Determine the [x, y] coordinate at the center of the cell enclosing the given text.  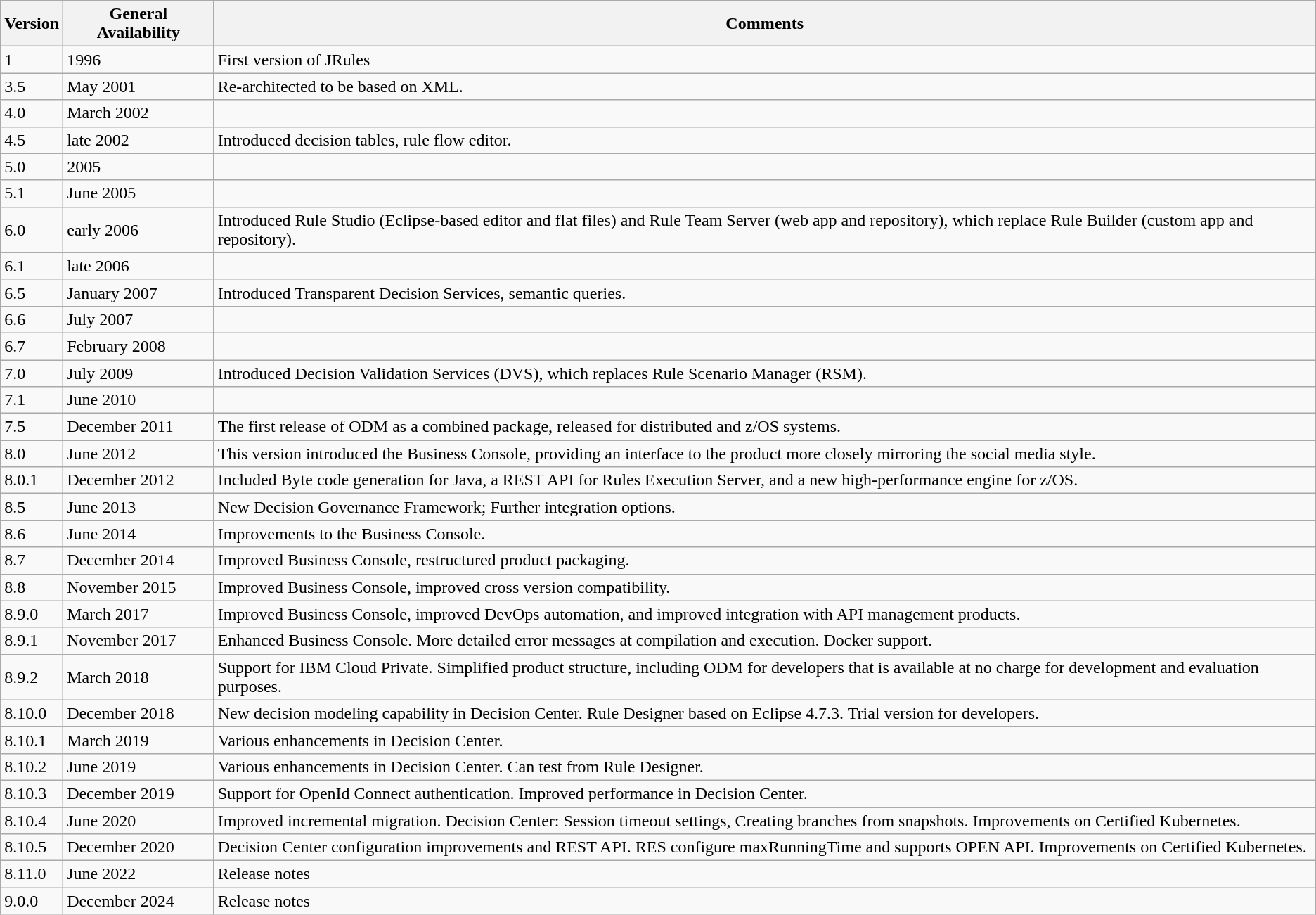
June 2010 [138, 400]
4.5 [32, 140]
8.11.0 [32, 874]
2005 [138, 167]
December 2011 [138, 427]
December 2014 [138, 561]
Support for OpenId Connect authentication. Improved performance in Decision Center. [765, 793]
December 2024 [138, 901]
8.9.0 [32, 614]
March 2018 [138, 677]
8.0 [32, 454]
6.0 [32, 229]
1 [32, 60]
March 2002 [138, 113]
December 2018 [138, 713]
6.1 [32, 266]
December 2019 [138, 793]
8.8 [32, 587]
Improved incremental migration. Decision Center: Session timeout settings, Creating branches from snapshots. Improvements on Certified Kubernetes. [765, 821]
8.10.5 [32, 847]
early 2006 [138, 229]
6.7 [32, 346]
8.10.4 [32, 821]
This version introduced the Business Console, providing an interface to the product more closely mirroring the social media style. [765, 454]
December 2012 [138, 480]
Improved Business Console, restructured product packaging. [765, 561]
June 2019 [138, 767]
8.10.0 [32, 713]
Re-architected to be based on XML. [765, 87]
June 2013 [138, 507]
8.0.1 [32, 480]
8.6 [32, 534]
First version of JRules [765, 60]
8.9.2 [32, 677]
November 2015 [138, 587]
Comments [765, 24]
The first release of ODM as a combined package, released for distributed and z/OS systems. [765, 427]
5.0 [32, 167]
November 2017 [138, 641]
Improvements to the Business Console. [765, 534]
8.10.3 [32, 793]
7.5 [32, 427]
June 2020 [138, 821]
June 2012 [138, 454]
8.7 [32, 561]
Introduced Transparent Decision Services, semantic queries. [765, 293]
8.9.1 [32, 641]
Improved Business Console, improved cross version compatibility. [765, 587]
Included Byte code generation for Java, a REST API for Rules Execution Server, and a new high-performance engine for z/OS. [765, 480]
General Availability [138, 24]
9.0.0 [32, 901]
June 2022 [138, 874]
January 2007 [138, 293]
8.10.1 [32, 740]
June 2005 [138, 193]
Improved Business Console, improved DevOps automation, and improved integration with API management products. [765, 614]
Introduced decision tables, rule flow editor. [765, 140]
March 2017 [138, 614]
1996 [138, 60]
May 2001 [138, 87]
New decision modeling capability in Decision Center. Rule Designer based on Eclipse 4.7.3. Trial version for developers. [765, 713]
late 2006 [138, 266]
March 2019 [138, 740]
late 2002 [138, 140]
8.10.2 [32, 767]
Introduced Decision Validation Services (DVS), which replaces Rule Scenario Manager (RSM). [765, 373]
New Decision Governance Framework; Further integration options. [765, 507]
July 2007 [138, 319]
Enhanced Business Console. More detailed error messages at compilation and execution. Docker support. [765, 641]
3.5 [32, 87]
July 2009 [138, 373]
7.1 [32, 400]
5.1 [32, 193]
December 2020 [138, 847]
8.5 [32, 507]
February 2008 [138, 346]
Decision Center configuration improvements and REST API. RES configure maxRunningTime and supports OPEN API. Improvements on Certified Kubernetes. [765, 847]
6.6 [32, 319]
4.0 [32, 113]
6.5 [32, 293]
June 2014 [138, 534]
Various enhancements in Decision Center. Can test from Rule Designer. [765, 767]
7.0 [32, 373]
Version [32, 24]
Various enhancements in Decision Center. [765, 740]
